For the text-containing cell, return its midpoint in (x, y) coordinate format. 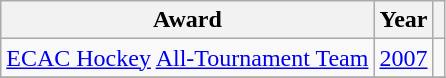
Year (404, 20)
Award (188, 20)
2007 (404, 58)
ECAC Hockey All-Tournament Team (188, 58)
